For the text-containing cell, return its midpoint in [x, y] coordinate format. 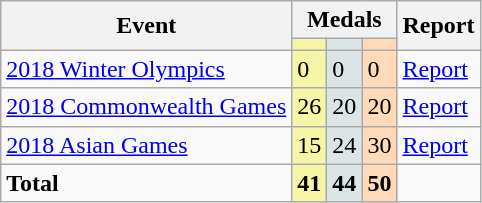
24 [344, 145]
2018 Asian Games [146, 145]
30 [380, 145]
2018 Commonwealth Games [146, 107]
50 [380, 183]
41 [310, 183]
2018 Winter Olympics [146, 69]
15 [310, 145]
Medals [344, 20]
Event [146, 26]
26 [310, 107]
44 [344, 183]
Total [146, 183]
